Return the (x, y) coordinate for the center point of the cell that contains the specified text.  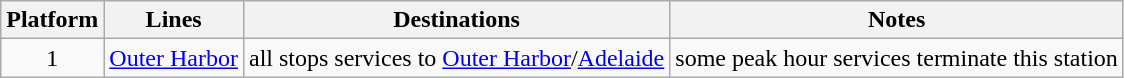
Outer Harbor (174, 58)
Notes (897, 20)
Destinations (456, 20)
some peak hour services terminate this station (897, 58)
Lines (174, 20)
1 (52, 58)
Platform (52, 20)
all stops services to Outer Harbor/Adelaide (456, 58)
